Return [x, y] of the center of cell containing provided text 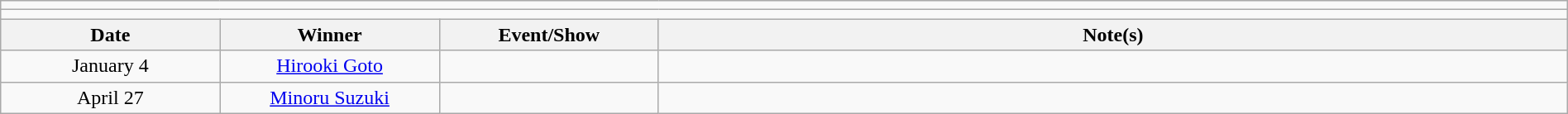
Hirooki Goto [329, 66]
April 27 [111, 97]
Note(s) [1113, 35]
Date [111, 35]
Event/Show [549, 35]
January 4 [111, 66]
Winner [329, 35]
Minoru Suzuki [329, 97]
